Provide the [X, Y] coordinate of the cell's center where the given text is located.  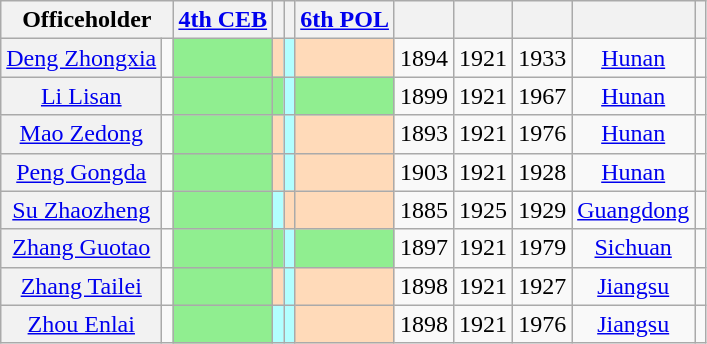
1979 [542, 248]
Peng Gongda [82, 172]
Sichuan [634, 248]
1929 [542, 210]
1894 [424, 58]
Mao Zedong [82, 134]
1885 [424, 210]
6th POL [345, 20]
Zhang Guotao [82, 248]
1925 [484, 210]
Guangdong [634, 210]
1933 [542, 58]
1899 [424, 96]
1928 [542, 172]
4th CEB [223, 20]
1967 [542, 96]
1903 [424, 172]
Su Zhaozheng [82, 210]
1893 [424, 134]
Officeholder [87, 20]
Deng Zhongxia [82, 58]
1897 [424, 248]
Zhang Tailei [82, 286]
1927 [542, 286]
Zhou Enlai [82, 324]
Li Lisan [82, 96]
